Extract the (x, y) coordinate from the center of the cell holding the provided text.  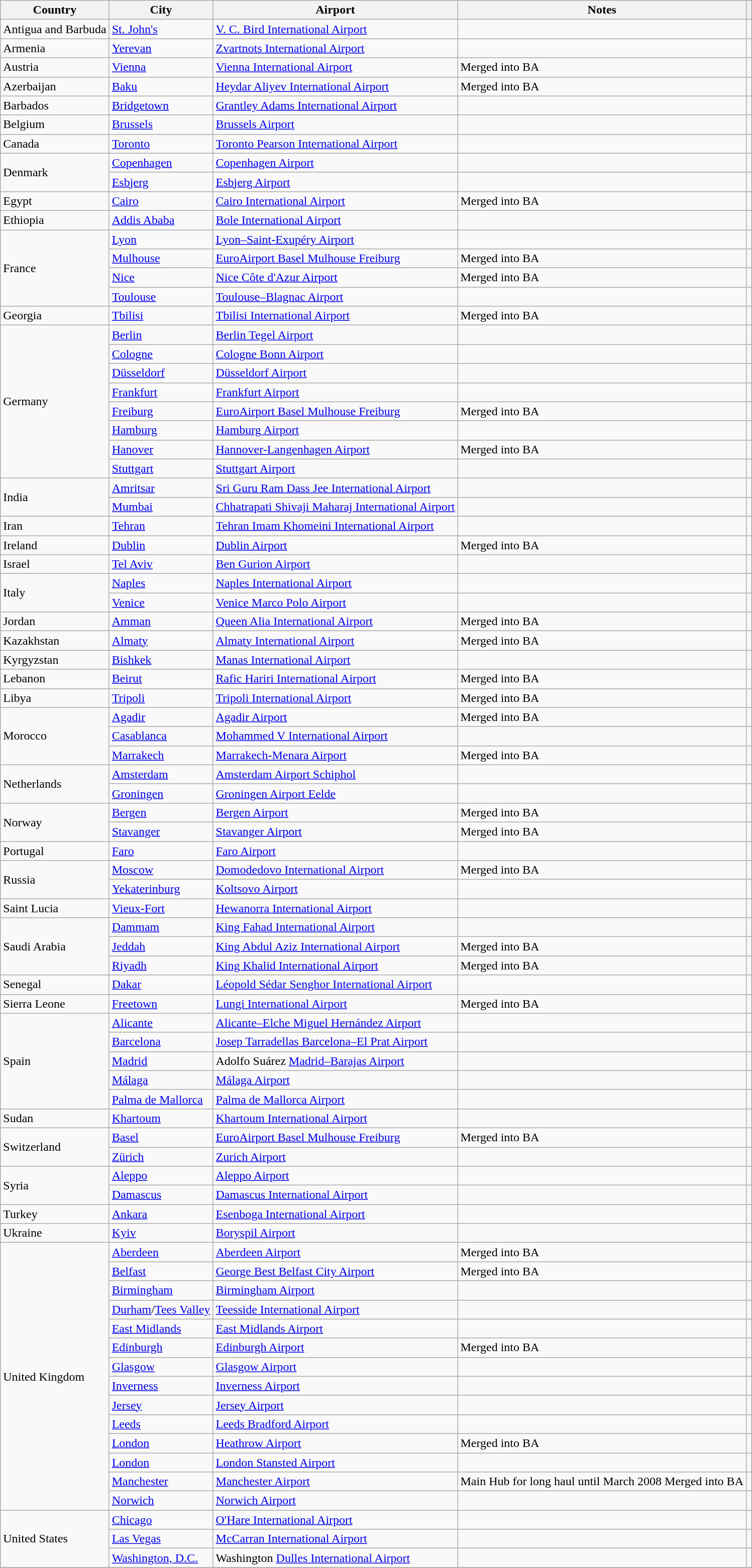
Georgia (55, 316)
Manchester Airport (336, 1482)
Cairo (161, 201)
Agadir (161, 717)
Washington Dulles International Airport (336, 1558)
France (55, 268)
Aberdeen (161, 1252)
Stavanger (161, 831)
Chicago (161, 1520)
Toronto Pearson International Airport (336, 144)
Syria (55, 1185)
Edinburgh (161, 1348)
Saudi Arabia (55, 946)
Bridgetown (161, 105)
Agadir Airport (336, 717)
Grantley Adams International Airport (336, 105)
Kyiv (161, 1233)
Almaty International Airport (336, 641)
Tel Aviv (161, 564)
Almaty (161, 641)
Esenboga International Airport (336, 1214)
Mumbai (161, 507)
Norwich Airport (336, 1501)
Chhatrapati Shivaji Maharaj International Airport (336, 507)
Belfast (161, 1271)
Portugal (55, 851)
Naples (161, 583)
Sudan (55, 1118)
Aleppo Airport (336, 1176)
Hamburg (161, 430)
Cologne (161, 354)
Tripoli International Airport (336, 698)
Yekaterinburg (161, 889)
Barcelona (161, 1042)
Amritsar (161, 488)
Las Vegas (161, 1539)
Marrakech-Menara Airport (336, 755)
Heathrow Airport (336, 1443)
Leeds (161, 1424)
Edinburgh Airport (336, 1348)
Naples International Airport (336, 583)
Ethiopia (55, 220)
Freiburg (161, 411)
Azerbaijan (55, 86)
Mohammed V International Airport (336, 736)
Freetown (161, 1004)
Country (55, 10)
King Khalid International Airport (336, 966)
Léopold Sédar Senghor International Airport (336, 985)
Bergen Airport (336, 812)
United Kingdom (55, 1377)
Hannover-Langenhagen Airport (336, 449)
Austria (55, 67)
Frankfurt Airport (336, 392)
Kazakhstan (55, 641)
Ben Gurion Airport (336, 564)
Israel (55, 564)
Amsterdam (161, 774)
Antigua and Barbuda (55, 29)
Libya (55, 698)
Dublin Airport (336, 545)
Nice Côte d'Azur Airport (336, 278)
Hewanorra International Airport (336, 908)
Inverness (161, 1386)
Beirut (161, 679)
Copenhagen (161, 163)
Birmingham Airport (336, 1290)
Turkey (55, 1214)
Alicante (161, 1023)
Tbilisi International Airport (336, 316)
Mulhouse (161, 259)
Esbjerg Airport (336, 182)
Nice (161, 278)
Berlin (161, 335)
Jordan (55, 622)
Tbilisi (161, 316)
London Stansted Airport (336, 1463)
Dakar (161, 985)
Leeds Bradford Airport (336, 1424)
V. C. Bird International Airport (336, 29)
Boryspil Airport (336, 1233)
Main Hub for long haul until March 2008 Merged into BA (602, 1482)
King Abdul Aziz International Airport (336, 946)
Notes (602, 10)
Teesside International Airport (336, 1309)
Glasgow (161, 1367)
Lungi International Airport (336, 1004)
Heydar Aliyev International Airport (336, 86)
Dublin (161, 545)
Morocco (55, 736)
Vieux-Fort (161, 908)
Frankfurt (161, 392)
Brussels Airport (336, 125)
Cologne Bonn Airport (336, 354)
Italy (55, 593)
Inverness Airport (336, 1386)
Koltsovo Airport (336, 889)
Damascus (161, 1195)
Zurich Airport (336, 1156)
Casablanca (161, 736)
Palma de Mallorca Airport (336, 1099)
Khartoum (161, 1118)
Marrakech (161, 755)
Tehran (161, 526)
King Fahad International Airport (336, 927)
Palma de Mallorca (161, 1099)
Amsterdam Airport Schiphol (336, 774)
Belgium (55, 125)
Groningen Airport Eelde (336, 793)
Sri Guru Ram Dass Jee International Airport (336, 488)
Saint Lucia (55, 908)
Spain (55, 1061)
Baku (161, 86)
Manas International Airport (336, 660)
Durham/Tees Valley (161, 1309)
Tehran Imam Khomeini International Airport (336, 526)
Ireland (55, 545)
Lyon–Saint-Exupéry Airport (336, 239)
Düsseldorf Airport (336, 373)
City (161, 10)
Adolfo Suárez Madrid–Barajas Airport (336, 1061)
Manchester (161, 1482)
Jersey Airport (336, 1405)
Brussels (161, 125)
Jersey (161, 1405)
Riyadh (161, 966)
India (55, 497)
Esbjerg (161, 182)
Canada (55, 144)
Ankara (161, 1214)
Netherlands (55, 784)
Bergen (161, 812)
Dammam (161, 927)
East Midlands Airport (336, 1329)
Stuttgart (161, 468)
Egypt (55, 201)
Jeddah (161, 946)
St. John's (161, 29)
Aberdeen Airport (336, 1252)
Basel (161, 1137)
Switzerland (55, 1147)
Addis Ababa (161, 220)
Sierra Leone (55, 1004)
East Midlands (161, 1329)
Airport (336, 10)
Vienna (161, 67)
Venice (161, 602)
Zvartnots International Airport (336, 48)
Damascus International Airport (336, 1195)
Copenhagen Airport (336, 163)
Kyrgyzstan (55, 660)
Bishkek (161, 660)
Khartoum International Airport (336, 1118)
Bole International Airport (336, 220)
Amman (161, 622)
Toronto (161, 144)
Washington, D.C. (161, 1558)
Málaga Airport (336, 1080)
McCarran International Airport (336, 1539)
Vienna International Airport (336, 67)
Madrid (161, 1061)
Venice Marco Polo Airport (336, 602)
George Best Belfast City Airport (336, 1271)
Domodedovo International Airport (336, 870)
Barbados (55, 105)
Hanover (161, 449)
Faro (161, 851)
United States (55, 1539)
Toulouse–Blagnac Airport (336, 297)
Zürich (161, 1156)
Alicante–Elche Miguel Hernández Airport (336, 1023)
Norwich (161, 1501)
Lebanon (55, 679)
Aleppo (161, 1176)
Hamburg Airport (336, 430)
Lyon (161, 239)
Denmark (55, 172)
Málaga (161, 1080)
Tripoli (161, 698)
Faro Airport (336, 851)
Düsseldorf (161, 373)
Germany (55, 402)
Rafic Hariri International Airport (336, 679)
Stuttgart Airport (336, 468)
Armenia (55, 48)
O'Hare International Airport (336, 1520)
Ukraine (55, 1233)
Josep Tarradellas Barcelona–El Prat Airport (336, 1042)
Glasgow Airport (336, 1367)
Russia (55, 880)
Cairo International Airport (336, 201)
Senegal (55, 985)
Toulouse (161, 297)
Stavanger Airport (336, 831)
Moscow (161, 870)
Birmingham (161, 1290)
Iran (55, 526)
Yerevan (161, 48)
Norway (55, 822)
Groningen (161, 793)
Queen Alia International Airport (336, 622)
Berlin Tegel Airport (336, 335)
